For the text-containing cell, return its midpoint in (x, y) coordinate format. 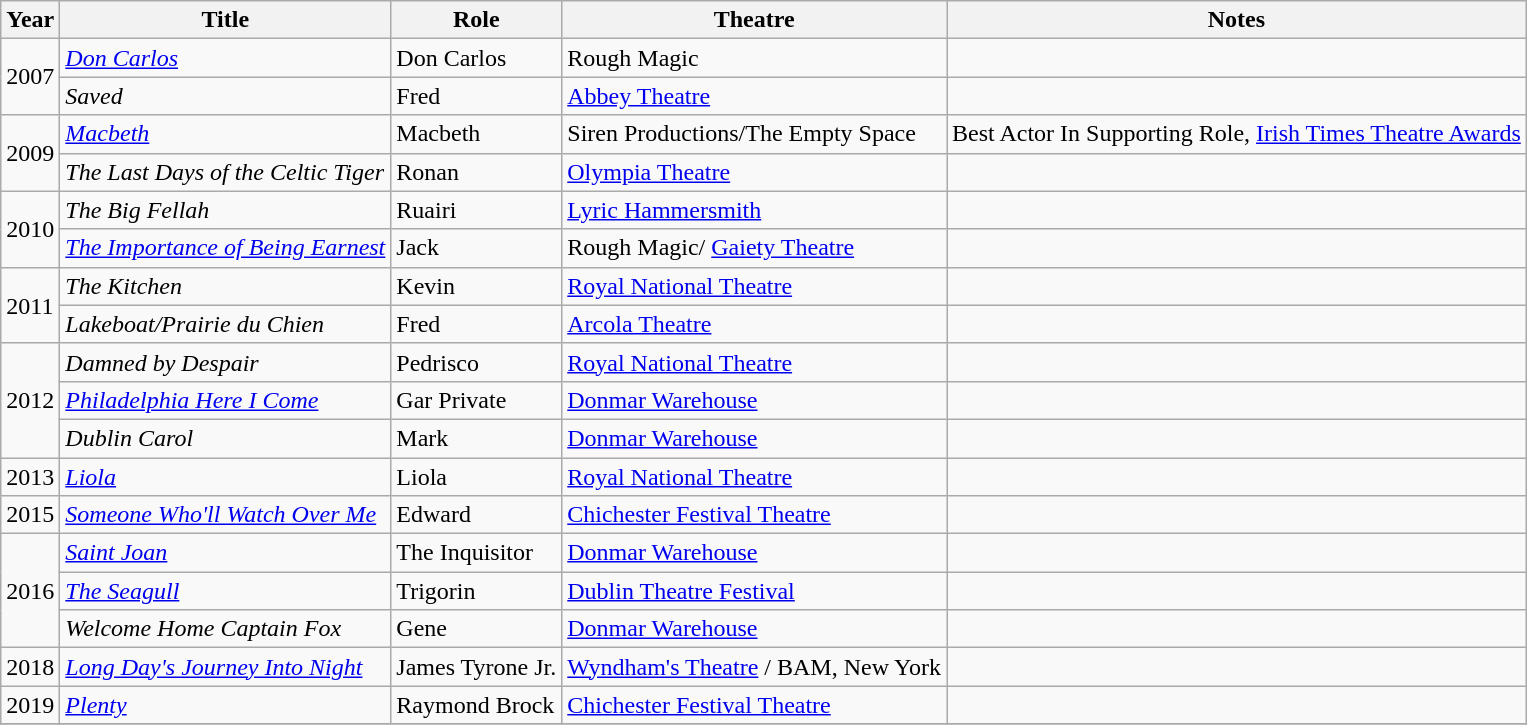
Abbey Theatre (754, 96)
Best Actor In Supporting Role, Irish Times Theatre Awards (1237, 134)
Damned by Despair (226, 362)
Gene (476, 629)
2009 (30, 153)
Trigorin (476, 591)
Ronan (476, 172)
2012 (30, 400)
Olympia Theatre (754, 172)
Gar Private (476, 400)
The Big Fellah (226, 210)
Dublin Carol (226, 438)
Philadelphia Here I Come (226, 400)
Someone Who'll Watch Over Me (226, 515)
Saved (226, 96)
2013 (30, 477)
2015 (30, 515)
Year (30, 20)
Kevin (476, 286)
Mark (476, 438)
Ruairi (476, 210)
Edward (476, 515)
The Kitchen (226, 286)
Saint Joan (226, 553)
Theatre (754, 20)
2016 (30, 591)
2019 (30, 705)
The Last Days of the Celtic Tiger (226, 172)
2018 (30, 667)
Title (226, 20)
Plenty (226, 705)
The Inquisitor (476, 553)
Pedrisco (476, 362)
Raymond Brock (476, 705)
Long Day's Journey Into Night (226, 667)
Siren Productions/The Empty Space (754, 134)
2007 (30, 77)
2011 (30, 305)
The Importance of Being Earnest (226, 248)
Dublin Theatre Festival (754, 591)
Rough Magic/ Gaiety Theatre (754, 248)
The Seagull (226, 591)
Lyric Hammersmith (754, 210)
Jack (476, 248)
Rough Magic (754, 58)
James Tyrone Jr. (476, 667)
2010 (30, 229)
Notes (1237, 20)
Wyndham's Theatre / BAM, New York (754, 667)
Arcola Theatre (754, 324)
Role (476, 20)
Lakeboat/Prairie du Chien (226, 324)
Welcome Home Captain Fox (226, 629)
